Capture the cell that displays the provided text and extract its (X, Y) central coordinate. 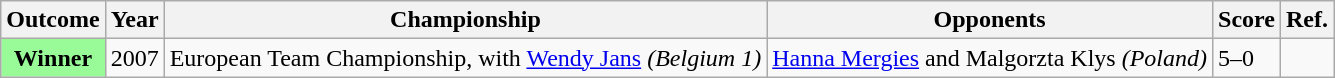
2007 (134, 58)
European Team Championship, with Wendy Jans (Belgium 1) (465, 58)
5–0 (1247, 58)
Winner (53, 58)
Hanna Mergies and Malgorzta Klys (Poland) (990, 58)
Outcome (53, 20)
Championship (465, 20)
Score (1247, 20)
Opponents (990, 20)
Ref. (1306, 20)
Year (134, 20)
